Pinpoint the cell where the given text exists, returning its [x, y] midpoint coordinate. 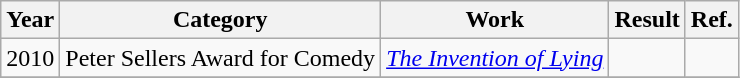
Ref. [712, 20]
Work [495, 20]
Result [647, 20]
Peter Sellers Award for Comedy [220, 58]
Category [220, 20]
The Invention of Lying [495, 58]
2010 [30, 58]
Year [30, 20]
